Provide the [X, Y] coordinate of the cell's center where the given text is located.  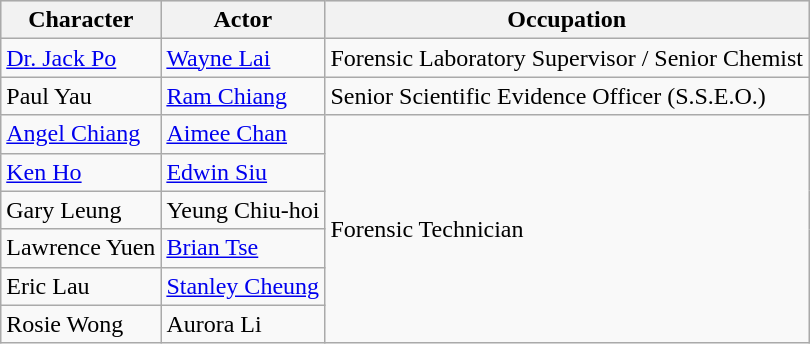
Wayne Lai [243, 58]
Forensic Technician [567, 229]
Aimee Chan [243, 134]
Ram Chiang [243, 96]
Eric Lau [81, 286]
Rosie Wong [81, 324]
Brian Tse [243, 248]
Dr. Jack Po [81, 58]
Angel Chiang [81, 134]
Paul Yau [81, 96]
Lawrence Yuen [81, 248]
Character [81, 20]
Actor [243, 20]
Edwin Siu [243, 172]
Gary Leung [81, 210]
Yeung Chiu-hoi [243, 210]
Senior Scientific Evidence Officer (S.S.E.O.) [567, 96]
Forensic Laboratory Supervisor / Senior Chemist [567, 58]
Ken Ho [81, 172]
Aurora Li [243, 324]
Stanley Cheung [243, 286]
Occupation [567, 20]
